Scan for the cell matching the given text and deliver its [x, y] coordinate at center. 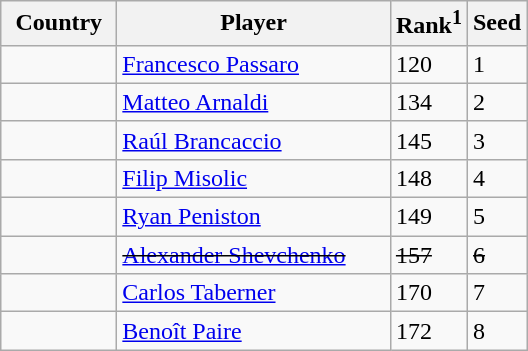
Country [59, 24]
Seed [496, 24]
2 [496, 102]
Alexander Shevchenko [254, 255]
120 [428, 64]
1 [496, 64]
145 [428, 140]
Francesco Passaro [254, 64]
5 [496, 217]
149 [428, 217]
Filip Misolic [254, 178]
Matteo Arnaldi [254, 102]
134 [428, 102]
148 [428, 178]
172 [428, 331]
Benoît Paire [254, 331]
Ryan Peniston [254, 217]
Player [254, 24]
Raúl Brancaccio [254, 140]
8 [496, 331]
157 [428, 255]
6 [496, 255]
Carlos Taberner [254, 293]
170 [428, 293]
4 [496, 178]
3 [496, 140]
7 [496, 293]
Rank1 [428, 24]
